Extract the [X, Y] coordinate from the center of the cell holding the provided text.  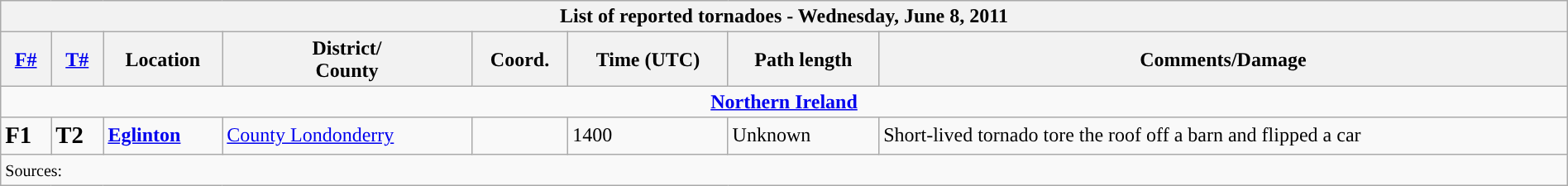
County Londonderry [347, 136]
Location [163, 60]
Path length [804, 60]
Unknown [804, 136]
Sources: [784, 169]
Eglinton [163, 136]
Comments/Damage [1224, 60]
1400 [648, 136]
F# [26, 60]
Short-lived tornado tore the roof off a barn and flipped a car [1224, 136]
Time (UTC) [648, 60]
Coord. [519, 60]
T2 [78, 136]
T# [78, 60]
Northern Ireland [784, 102]
List of reported tornadoes - Wednesday, June 8, 2011 [784, 17]
District/County [347, 60]
F1 [26, 136]
